Identify which cell holds the provided text, then report its (x, y) central coordinate. 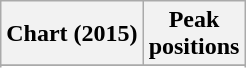
Peakpositions (194, 34)
Chart (2015) (72, 34)
